Pinpoint the cell where the given text exists, returning its [X, Y] midpoint coordinate. 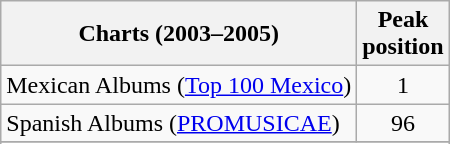
Spanish Albums (PROMUSICAE) [179, 123]
Charts (2003–2005) [179, 34]
96 [403, 123]
Peakposition [403, 34]
1 [403, 85]
Mexican Albums (Top 100 Mexico) [179, 85]
